Return the [X, Y] coordinate for the center point of the cell that contains the specified text.  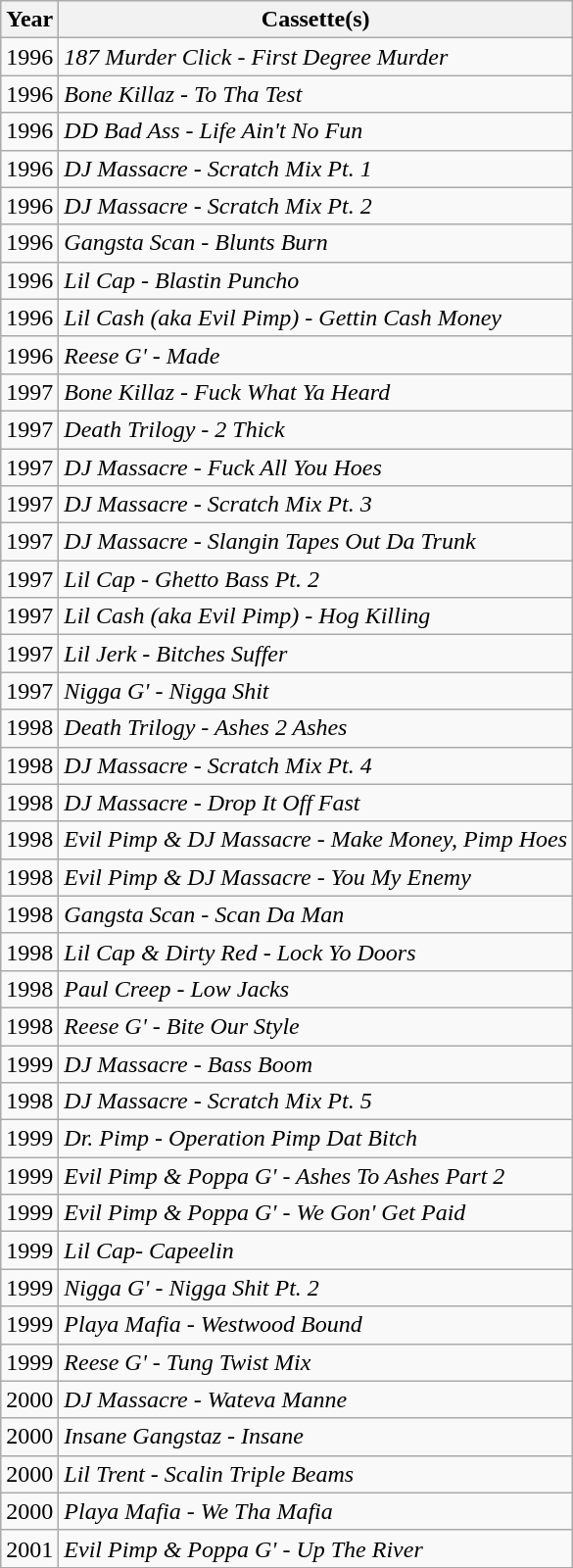
Cassette(s) [315, 20]
DJ Massacre - Scratch Mix Pt. 5 [315, 1102]
Lil Cap & Dirty Red - Lock Yo Doors [315, 952]
Death Trilogy - 2 Thick [315, 429]
Gangsta Scan - Scan Da Man [315, 914]
Lil Cash (aka Evil Pimp) - Hog Killing [315, 616]
DJ Massacre - Fuck All You Hoes [315, 467]
Evil Pimp & DJ Massacre - You My Enemy [315, 877]
Gangsta Scan - Blunts Burn [315, 243]
2001 [29, 1548]
Bone Killaz - Fuck What Ya Heard [315, 392]
Evil Pimp & Poppa G' - Ashes To Ashes Part 2 [315, 1176]
Insane Gangstaz - Insane [315, 1437]
Evil Pimp & Poppa G' - We Gon' Get Paid [315, 1213]
Evil Pimp & DJ Massacre - Make Money, Pimp Hoes [315, 840]
Playa Mafia - We Tha Mafia [315, 1511]
Lil Jerk - Bitches Suffer [315, 654]
DJ Massacre - Scratch Mix Pt. 1 [315, 169]
Paul Creep - Low Jacks [315, 989]
Lil Cash (aka Evil Pimp) - Gettin Cash Money [315, 318]
Lil Cap - Ghetto Bass Pt. 2 [315, 579]
Dr. Pimp - Operation Pimp Dat Bitch [315, 1139]
Nigga G' - Nigga Shit [315, 691]
Bone Killaz - To Tha Test [315, 94]
Year [29, 20]
Reese G' - Bite Our Style [315, 1026]
Death Trilogy - Ashes 2 Ashes [315, 728]
Lil Cap - Blastin Puncho [315, 280]
DJ Massacre - Slangin Tapes Out Da Trunk [315, 542]
DJ Massacre - Scratch Mix Pt. 3 [315, 505]
DJ Massacre - Wateva Manne [315, 1399]
Reese G' - Tung Twist Mix [315, 1362]
Lil Trent - Scalin Triple Beams [315, 1474]
DD Bad Ass - Life Ain't No Fun [315, 131]
Evil Pimp & Poppa G' - Up The River [315, 1548]
DJ Massacre - Scratch Mix Pt. 2 [315, 206]
Lil Cap- Capeelin [315, 1250]
Playa Mafia - Westwood Bound [315, 1325]
187 Murder Click - First Degree Murder [315, 57]
DJ Massacre - Scratch Mix Pt. 4 [315, 765]
Reese G' - Made [315, 355]
DJ Massacre - Drop It Off Fast [315, 803]
DJ Massacre - Bass Boom [315, 1063]
Nigga G' - Nigga Shit Pt. 2 [315, 1288]
